Identify which cell holds the provided text, then report its [X, Y] central coordinate. 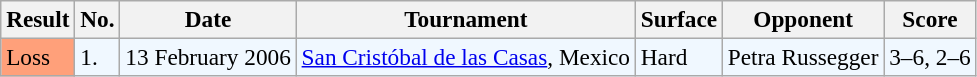
No. [98, 19]
Petra Russegger [802, 57]
Loss [38, 57]
13 February 2006 [208, 57]
3–6, 2–6 [930, 57]
1. [98, 57]
Surface [678, 19]
San Cristóbal de las Casas, Mexico [466, 57]
Opponent [802, 19]
Score [930, 19]
Result [38, 19]
Date [208, 19]
Hard [678, 57]
Tournament [466, 19]
